Scan for the cell matching the given text and deliver its (x, y) coordinate at center. 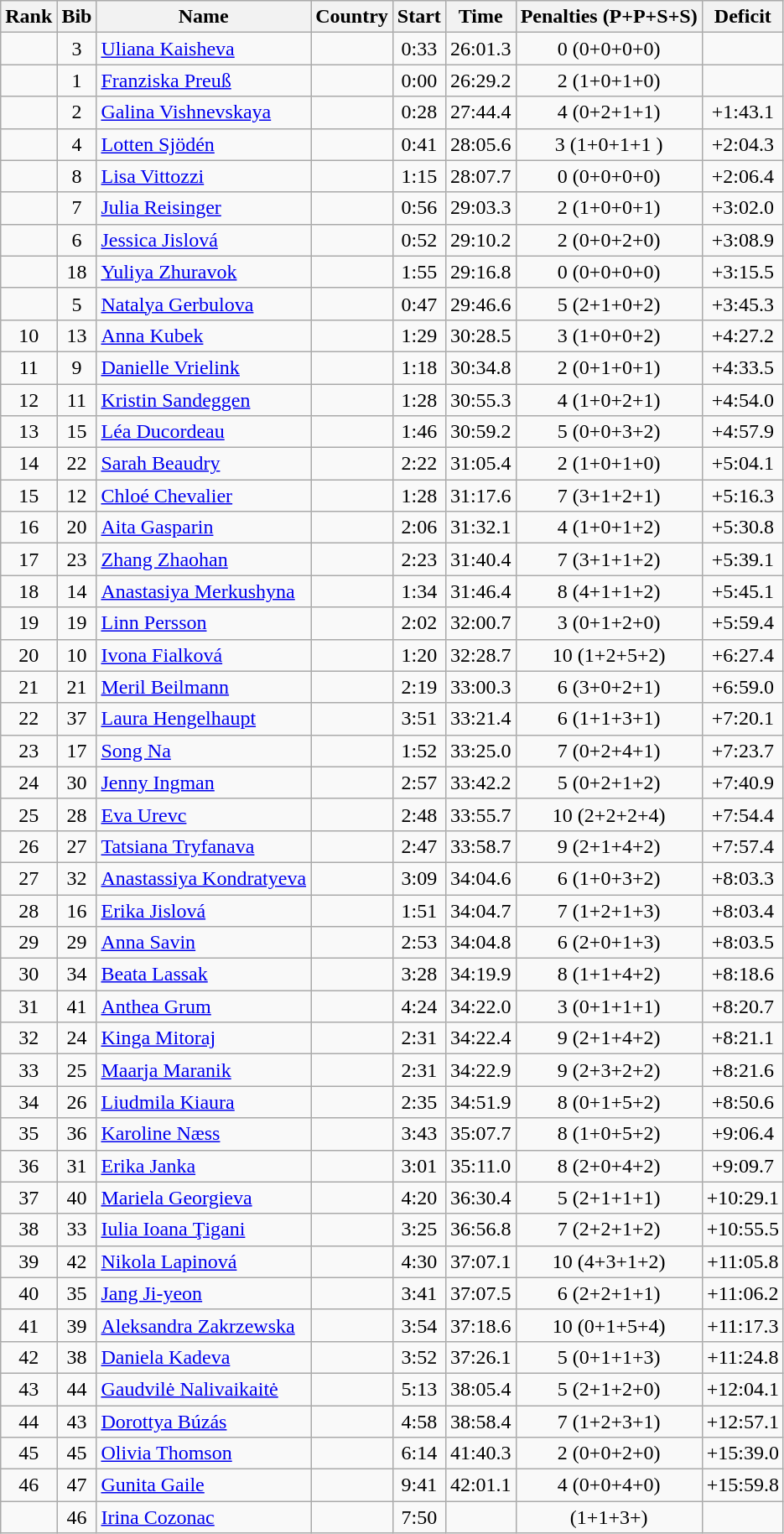
+3:45.3 (743, 304)
9 (2+3+2+2) (609, 1070)
0:52 (419, 240)
30:59.2 (480, 432)
33:55.7 (480, 814)
Olivia Thomson (204, 1453)
Gunita Gaile (204, 1485)
+9:09.7 (743, 1166)
Zhang Zhaohan (204, 559)
6 (77, 240)
+8:21.1 (743, 1038)
+6:27.4 (743, 655)
4:58 (419, 1422)
Dorottya Búzás (204, 1422)
2:22 (419, 464)
+3:02.0 (743, 208)
1:52 (419, 751)
+8:03.5 (743, 943)
Bib (77, 17)
Karoline Næss (204, 1134)
+7:40.9 (743, 783)
Gaudvilė Nalivaikaitė (204, 1389)
Daniela Kadeva (204, 1357)
+5:30.8 (743, 528)
Sarah Beaudry (204, 464)
36:30.4 (480, 1198)
7 (0+2+4+1) (609, 751)
7 (1+2+1+3) (609, 910)
+5:39.1 (743, 559)
3:54 (419, 1325)
0:28 (419, 112)
3 (1+0+0+2) (609, 335)
Kristin Sandeggen (204, 400)
8 (0+1+5+2) (609, 1102)
32:00.7 (480, 623)
Kinga Mitoraj (204, 1038)
3:01 (419, 1166)
+8:50.6 (743, 1102)
+8:21.6 (743, 1070)
26:01.3 (480, 49)
+12:57.1 (743, 1422)
Ivona Fialková (204, 655)
Start (419, 17)
Mariela Georgieva (204, 1198)
3:51 (419, 719)
0:41 (419, 144)
Lotten Sjödén (204, 144)
Irina Cozonac (204, 1517)
+2:04.3 (743, 144)
34:04.7 (480, 910)
33:21.4 (480, 719)
Name (204, 17)
34:22.4 (480, 1038)
Erika Jislová (204, 910)
+5:45.1 (743, 591)
5:13 (419, 1389)
+6:59.0 (743, 687)
+4:54.0 (743, 400)
+8:03.3 (743, 878)
5 (77, 304)
Anthea Grum (204, 1006)
5 (0+0+3+2) (609, 432)
+7:57.4 (743, 846)
6 (2+2+1+1) (609, 1293)
+1:43.1 (743, 112)
Rank (29, 17)
29:46.6 (480, 304)
8 (1+0+5+2) (609, 1134)
38:58.4 (480, 1422)
5 (2+1+1+1) (609, 1198)
29:03.3 (480, 208)
10 (1+2+5+2) (609, 655)
33:00.3 (480, 687)
5 (2+1+0+2) (609, 304)
0:33 (419, 49)
2:53 (419, 943)
7 (3+1+1+2) (609, 559)
30:55.3 (480, 400)
41:40.3 (480, 1453)
42:01.1 (480, 1485)
Beata Lassak (204, 975)
Erika Janka (204, 1166)
3:43 (419, 1134)
3 (77, 49)
1:20 (419, 655)
Aleksandra Zakrzewska (204, 1325)
29:10.2 (480, 240)
Léa Ducordeau (204, 432)
Chloé Chevalier (204, 496)
2:35 (419, 1102)
35:11.0 (480, 1166)
3 (0+1+1+1) (609, 1006)
Natalya Gerbulova (204, 304)
31:05.4 (480, 464)
+3:08.9 (743, 240)
8 (4+1+1+2) (609, 591)
6 (2+0+1+3) (609, 943)
+8:18.6 (743, 975)
0:47 (419, 304)
+4:27.2 (743, 335)
Meril Beilmann (204, 687)
2:02 (419, 623)
31:17.6 (480, 496)
3:28 (419, 975)
2 (77, 112)
4 (0+2+1+1) (609, 112)
3:52 (419, 1357)
35:07.7 (480, 1134)
9:41 (419, 1485)
36:56.8 (480, 1230)
Deficit (743, 17)
31:40.4 (480, 559)
+11:17.3 (743, 1325)
+12:04.1 (743, 1389)
28:05.6 (480, 144)
+10:55.5 (743, 1230)
4 (0+0+4+0) (609, 1485)
Iulia Ioana Ţigani (204, 1230)
3:09 (419, 878)
47 (77, 1485)
2:06 (419, 528)
2:48 (419, 814)
7 (1+2+3+1) (609, 1422)
8 (1+1+4+2) (609, 975)
33:25.0 (480, 751)
Maarja Maranik (204, 1070)
+5:59.4 (743, 623)
6 (3+0+2+1) (609, 687)
37:07.5 (480, 1293)
7 (77, 208)
34:04.8 (480, 943)
32:28.7 (480, 655)
8 (77, 176)
29:16.8 (480, 272)
Song Na (204, 751)
31:46.4 (480, 591)
Liudmila Kiaura (204, 1102)
5 (0+2+1+2) (609, 783)
5 (0+1+1+3) (609, 1357)
10 (0+1+5+4) (609, 1325)
Penalties (P+P+S+S) (609, 17)
4:20 (419, 1198)
Yuliya Zhuravok (204, 272)
6:14 (419, 1453)
7:50 (419, 1517)
30:34.8 (480, 367)
Aita Gasparin (204, 528)
10 (4+3+1+2) (609, 1261)
38:05.4 (480, 1389)
1:34 (419, 591)
3:41 (419, 1293)
+11:24.8 (743, 1357)
37:26.1 (480, 1357)
4 (77, 144)
1:51 (419, 910)
0:00 (419, 81)
+5:16.3 (743, 496)
1:18 (419, 367)
Time (480, 17)
+15:59.8 (743, 1485)
2:47 (419, 846)
7 (2+2+1+2) (609, 1230)
4 (1+0+1+2) (609, 528)
+7:20.1 (743, 719)
3 (0+1+2+0) (609, 623)
Lisa Vittozzi (204, 176)
Franziska Preuß (204, 81)
+11:05.8 (743, 1261)
+7:23.7 (743, 751)
+2:06.4 (743, 176)
Anastasiya Merkushyna (204, 591)
+7:54.4 (743, 814)
Laura Hengelhaupt (204, 719)
6 (1+0+3+2) (609, 878)
26:29.2 (480, 81)
Uliana Kaisheva (204, 49)
+9:06.4 (743, 1134)
5 (2+1+2+0) (609, 1389)
Jang Ji-yeon (204, 1293)
Galina Vishnevskaya (204, 112)
+5:04.1 (743, 464)
+15:39.0 (743, 1453)
37:18.6 (480, 1325)
Eva Urevc (204, 814)
27:44.4 (480, 112)
Jessica Jislová (204, 240)
34:04.6 (480, 878)
Danielle Vrielink (204, 367)
2:57 (419, 783)
4 (1+0+2+1) (609, 400)
2 (1+0+0+1) (609, 208)
3 (1+0+1+1 ) (609, 144)
+4:33.5 (743, 367)
34:19.9 (480, 975)
Anna Kubek (204, 335)
Linn Persson (204, 623)
34:22.9 (480, 1070)
+10:29.1 (743, 1198)
6 (1+1+3+1) (609, 719)
Anna Savin (204, 943)
0:56 (419, 208)
1:29 (419, 335)
1:15 (419, 176)
4:30 (419, 1261)
34:22.0 (480, 1006)
3:25 (419, 1230)
Country (352, 17)
+3:15.5 (743, 272)
+8:20.7 (743, 1006)
2 (0+1+0+1) (609, 367)
Anastassiya Kondratyeva (204, 878)
(1+1+3+) (609, 1517)
34:51.9 (480, 1102)
37:07.1 (480, 1261)
4:24 (419, 1006)
Tatsiana Tryfanava (204, 846)
Julia Reisinger (204, 208)
+4:57.9 (743, 432)
2:19 (419, 687)
33:42.2 (480, 783)
Jenny Ingman (204, 783)
7 (3+1+2+1) (609, 496)
10 (2+2+2+4) (609, 814)
1:46 (419, 432)
30:28.5 (480, 335)
1 (77, 81)
+8:03.4 (743, 910)
9 (77, 367)
28:07.7 (480, 176)
Nikola Lapinová (204, 1261)
8 (2+0+4+2) (609, 1166)
33:58.7 (480, 846)
2:23 (419, 559)
31:32.1 (480, 528)
1:55 (419, 272)
+11:06.2 (743, 1293)
